Detect which cell encompasses the target text, then output its (x, y) center coordinate. 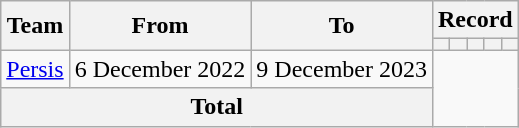
Team (35, 26)
Record (475, 20)
9 December 2023 (342, 69)
Persis (35, 69)
From (160, 26)
To (342, 26)
Total (217, 107)
6 December 2022 (160, 69)
